Scan for the cell matching the given text and deliver its (x, y) coordinate at center. 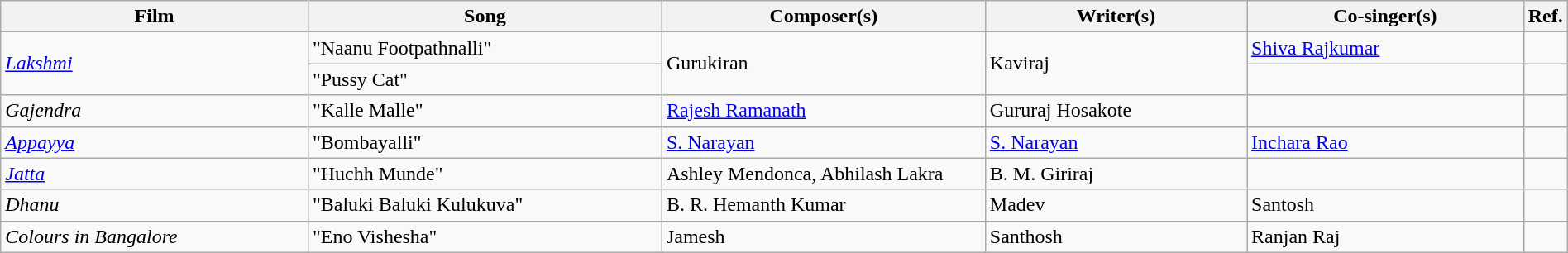
Appayya (155, 142)
Jatta (155, 174)
Lakshmi (155, 64)
Co-singer(s) (1386, 17)
"Eno Vishesha" (485, 236)
Jamesh (824, 236)
Ranjan Raj (1386, 236)
Santhosh (1116, 236)
"Pussy Cat" (485, 79)
Dhanu (155, 205)
B. R. Hemanth Kumar (824, 205)
Gurukiran (824, 64)
Ref. (1545, 17)
"Bombayalli" (485, 142)
Kaviraj (1116, 64)
Writer(s) (1116, 17)
B. M. Giriraj (1116, 174)
Gururaj Hosakote (1116, 111)
Santosh (1386, 205)
"Baluki Baluki Kulukuva" (485, 205)
Composer(s) (824, 17)
"Naanu Footpathnalli" (485, 48)
Madev (1116, 205)
"Huchh Munde" (485, 174)
Ashley Mendonca, Abhilash Lakra (824, 174)
Inchara Rao (1386, 142)
Film (155, 17)
Shiva Rajkumar (1386, 48)
"Kalle Malle" (485, 111)
Gajendra (155, 111)
Rajesh Ramanath (824, 111)
Colours in Bangalore (155, 236)
Song (485, 17)
